Find where the given text appears and provide that cell's center as [X, Y] coordinate. 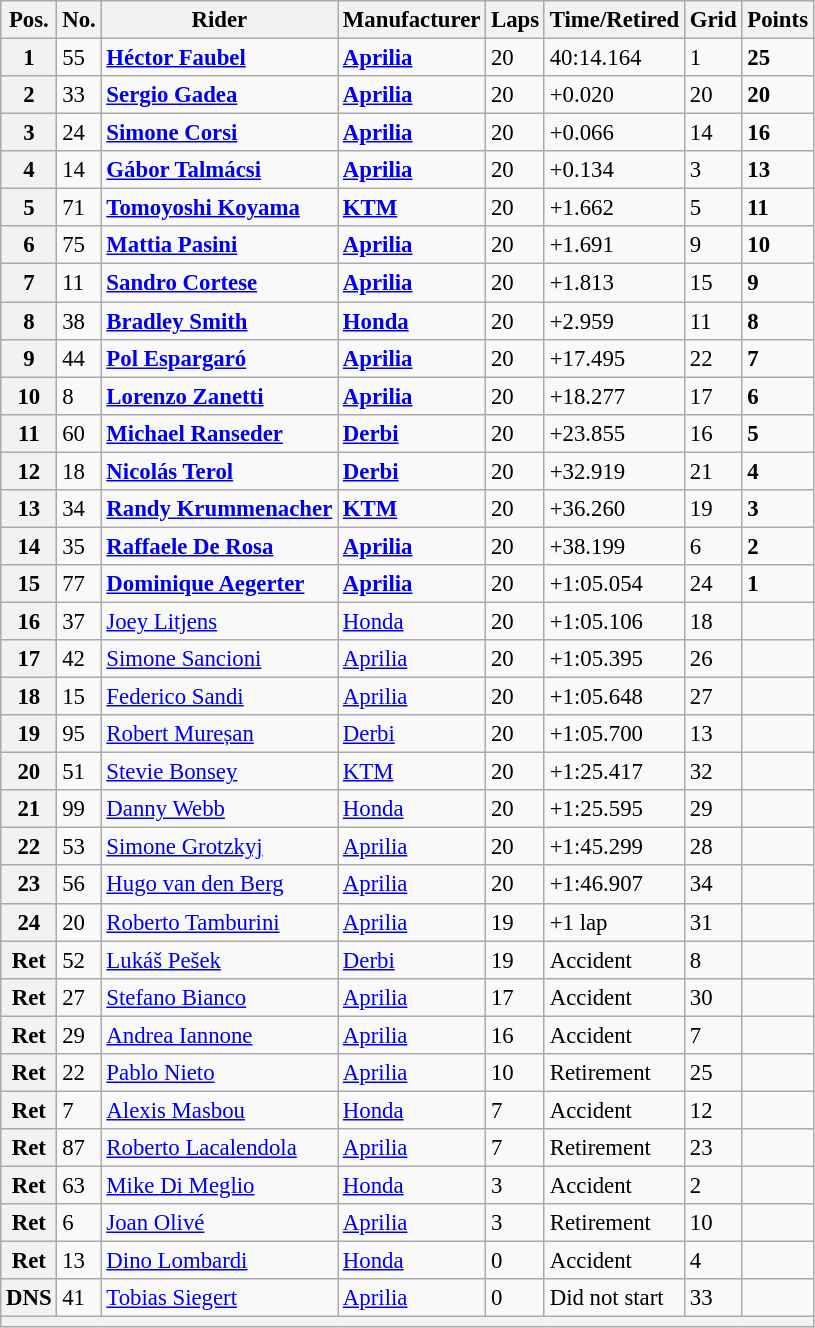
Simone Sancioni [220, 659]
44 [79, 358]
Dominique Aegerter [220, 584]
Hugo van den Berg [220, 885]
+0.066 [614, 133]
Gábor Talmácsi [220, 170]
Raffaele De Rosa [220, 546]
+0.134 [614, 170]
+1:05.648 [614, 697]
+0.020 [614, 95]
87 [79, 1148]
Robert Mureșan [220, 734]
+1.813 [614, 283]
Pablo Nieto [220, 1073]
Mattia Pasini [220, 245]
+1:25.417 [614, 772]
Federico Sandi [220, 697]
Alexis Masbou [220, 1110]
+1:05.395 [614, 659]
42 [79, 659]
Lorenzo Zanetti [220, 396]
Dino Lombardi [220, 1261]
+1:46.907 [614, 885]
56 [79, 885]
+23.855 [614, 433]
+36.260 [614, 509]
Grid [712, 20]
55 [79, 58]
Rider [220, 20]
53 [79, 847]
Joan Olivé [220, 1223]
Mike Di Meglio [220, 1185]
Sergio Gadea [220, 95]
+17.495 [614, 358]
32 [712, 772]
38 [79, 321]
DNS [29, 1298]
37 [79, 621]
Did not start [614, 1298]
Tobias Siegert [220, 1298]
+1:05.054 [614, 584]
Tomoyoshi Koyama [220, 208]
Bradley Smith [220, 321]
+1.691 [614, 245]
51 [79, 772]
77 [79, 584]
60 [79, 433]
Joey Litjens [220, 621]
+38.199 [614, 546]
+1:05.106 [614, 621]
52 [79, 960]
Laps [516, 20]
30 [712, 997]
Danny Webb [220, 809]
Lukáš Pešek [220, 960]
Andrea Iannone [220, 1035]
Points [778, 20]
+18.277 [614, 396]
No. [79, 20]
Héctor Faubel [220, 58]
41 [79, 1298]
31 [712, 922]
Roberto Tamburini [220, 922]
99 [79, 809]
Stevie Bonsey [220, 772]
Roberto Lacalendola [220, 1148]
Time/Retired [614, 20]
Simone Corsi [220, 133]
+32.919 [614, 471]
Pol Espargaró [220, 358]
Sandro Cortese [220, 283]
Simone Grotzkyj [220, 847]
71 [79, 208]
+1:45.299 [614, 847]
+1:25.595 [614, 809]
Nicolás Terol [220, 471]
Stefano Bianco [220, 997]
95 [79, 734]
+1.662 [614, 208]
Manufacturer [412, 20]
Randy Krummenacher [220, 509]
Pos. [29, 20]
63 [79, 1185]
Michael Ranseder [220, 433]
+1 lap [614, 922]
28 [712, 847]
75 [79, 245]
40:14.164 [614, 58]
26 [712, 659]
35 [79, 546]
+1:05.700 [614, 734]
+2.959 [614, 321]
